Output the [X, Y] coordinate of the center of the cell containing the given text.  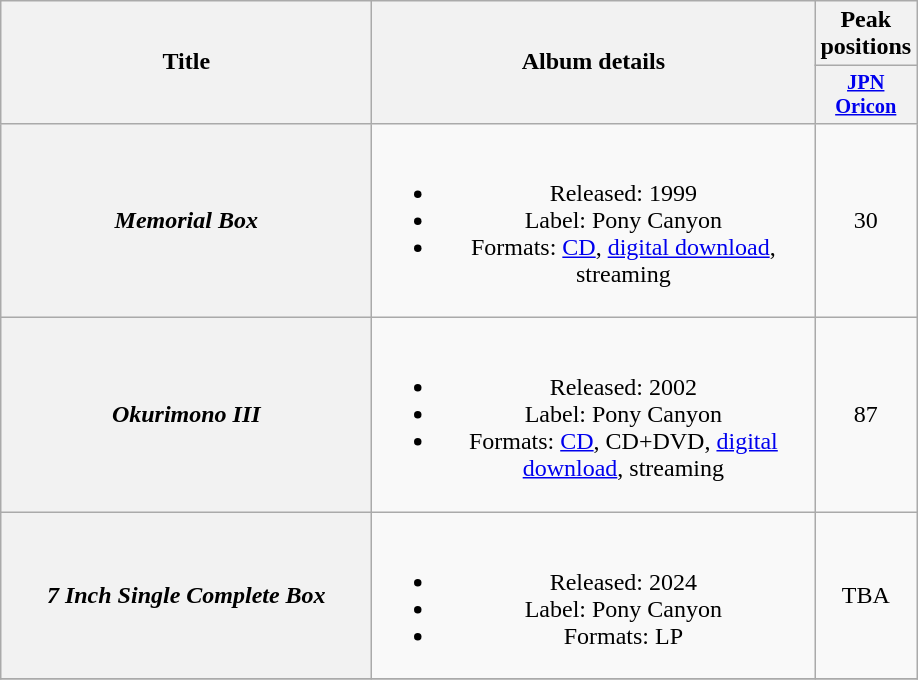
Album details [594, 62]
TBA [866, 596]
Memorial Box [186, 220]
7 Inch Single Complete Box [186, 596]
30 [866, 220]
Peak positions [866, 34]
Released: 1999Label: Pony CanyonFormats: CD, digital download, streaming [594, 220]
87 [866, 415]
Released: 2024Label: Pony CanyonFormats: LP [594, 596]
Title [186, 62]
Released: 2002Label: Pony CanyonFormats: CD, CD+DVD, digital download, streaming [594, 415]
JPNOricon [866, 95]
Okurimono III [186, 415]
